Locate the cell with the specified text and output its [x, y] center coordinate. 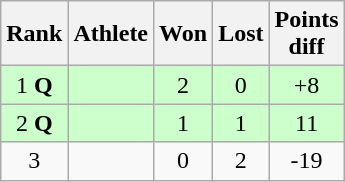
11 [306, 123]
Rank [34, 34]
3 [34, 161]
-19 [306, 161]
Pointsdiff [306, 34]
Won [184, 34]
2 Q [34, 123]
+8 [306, 85]
1 Q [34, 85]
Lost [241, 34]
Athlete [111, 34]
